Determine the [x, y] coordinate at the center of the cell enclosing the given text.  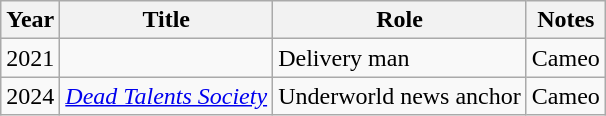
Underworld news anchor [400, 96]
Dead Talents Society [166, 96]
Notes [566, 20]
Role [400, 20]
Delivery man [400, 58]
Year [30, 20]
2024 [30, 96]
2021 [30, 58]
Title [166, 20]
